Determine the (X, Y) coordinate at the center of the cell enclosing the given text.  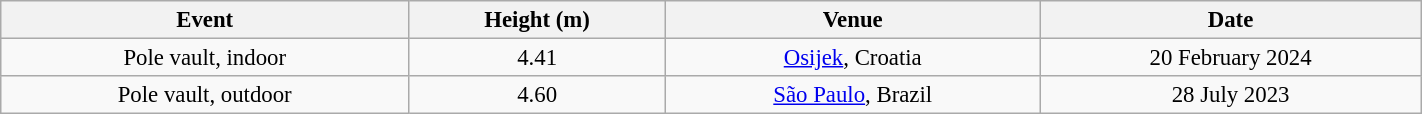
Venue (853, 20)
Pole vault, indoor (205, 58)
Height (m) (538, 20)
4.60 (538, 95)
28 July 2023 (1230, 95)
4.41 (538, 58)
20 February 2024 (1230, 58)
São Paulo, Brazil (853, 95)
Pole vault, outdoor (205, 95)
Date (1230, 20)
Event (205, 20)
Osijek, Croatia (853, 58)
